For the text-containing cell, return its midpoint in [x, y] coordinate format. 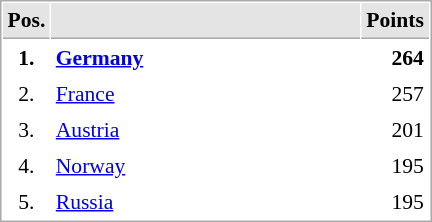
2. [26, 93]
Pos. [26, 21]
264 [396, 57]
3. [26, 129]
1. [26, 57]
201 [396, 129]
Germany [206, 57]
Russia [206, 201]
5. [26, 201]
France [206, 93]
Points [396, 21]
Austria [206, 129]
Norway [206, 165]
4. [26, 165]
257 [396, 93]
